Find where the given text appears and provide that cell's center as [X, Y] coordinate. 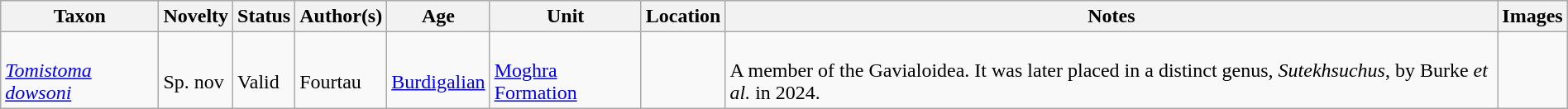
Images [1532, 17]
Unit [566, 17]
Novelty [196, 17]
Author(s) [341, 17]
Moghra Formation [566, 70]
Age [438, 17]
A member of the Gavialoidea. It was later placed in a distinct genus, Sutekhsuchus, by Burke et al. in 2024. [1111, 70]
Taxon [79, 17]
Fourtau [341, 70]
Valid [265, 70]
Burdigalian [438, 70]
Sp. nov [196, 70]
Notes [1111, 17]
Location [683, 17]
Tomistoma dowsoni [79, 70]
Status [265, 17]
